Identify which cell holds the provided text, then report its [X, Y] central coordinate. 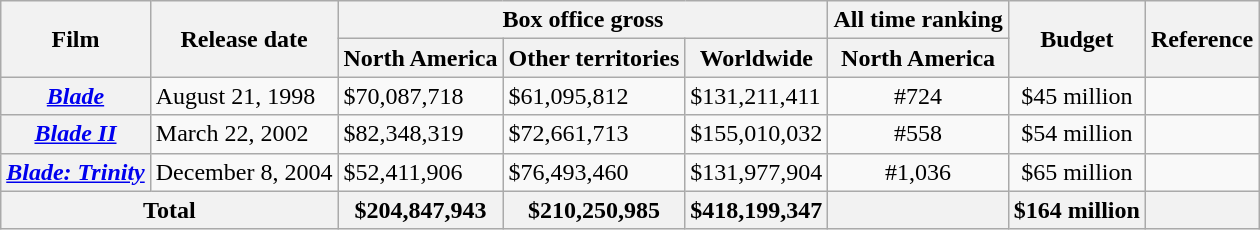
December 8, 2004 [244, 172]
$61,095,812 [594, 96]
$54 million [1076, 134]
$70,087,718 [420, 96]
August 21, 1998 [244, 96]
#724 [918, 96]
$82,348,319 [420, 134]
$65 million [1076, 172]
Reference [1202, 39]
Worldwide [756, 58]
$52,411,906 [420, 172]
Blade [76, 96]
$155,010,032 [756, 134]
$210,250,985 [594, 210]
$72,661,713 [594, 134]
Budget [1076, 39]
$131,977,904 [756, 172]
$204,847,943 [420, 210]
Film [76, 39]
#558 [918, 134]
Blade II [76, 134]
$164 million [1076, 210]
$418,199,347 [756, 210]
$131,211,411 [756, 96]
Total [170, 210]
$76,493,460 [594, 172]
Release date [244, 39]
March 22, 2002 [244, 134]
Other territories [594, 58]
$45 million [1076, 96]
Blade: Trinity [76, 172]
Box office gross [583, 20]
All time ranking [918, 20]
#1,036 [918, 172]
